Identify which cell holds the provided text, then report its (x, y) central coordinate. 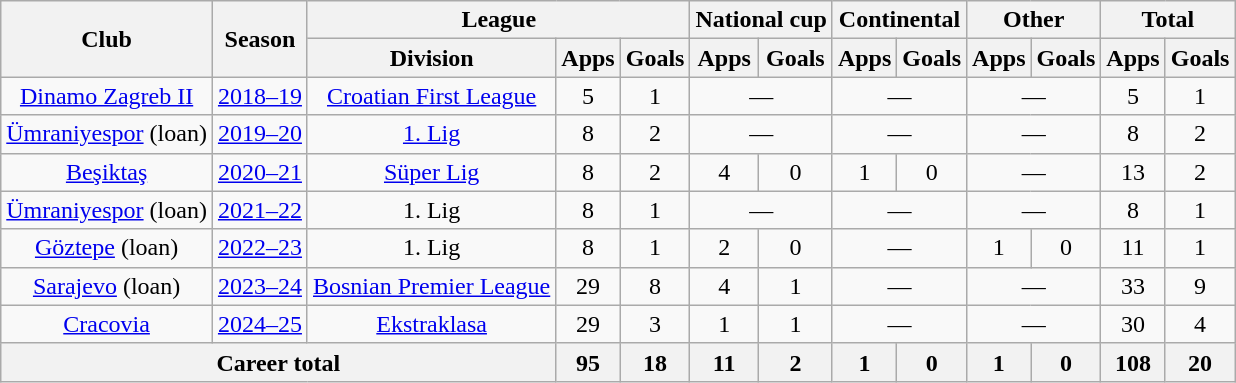
Dinamo Zagreb II (107, 96)
Croatian First League (431, 96)
National cup (761, 20)
2018–19 (260, 96)
Sarajevo (loan) (107, 286)
2022–23 (260, 248)
2019–20 (260, 134)
Göztepe (loan) (107, 248)
Ekstraklasa (431, 324)
Continental (899, 20)
108 (1133, 362)
2021–22 (260, 210)
33 (1133, 286)
95 (588, 362)
30 (1133, 324)
Club (107, 39)
2024–25 (260, 324)
Total (1168, 20)
13 (1133, 172)
2020–21 (260, 172)
Division (431, 58)
Süper Lig (431, 172)
Career total (278, 362)
2023–24 (260, 286)
Cracovia (107, 324)
Other (1034, 20)
18 (655, 362)
3 (655, 324)
Beşiktaş (107, 172)
9 (1200, 286)
League (498, 20)
20 (1200, 362)
Bosnian Premier League (431, 286)
Season (260, 39)
